Return [X, Y] of the center of cell containing provided text 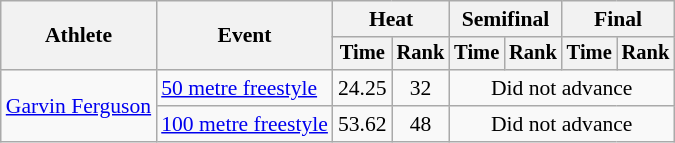
24.25 [362, 88]
50 metre freestyle [244, 88]
Athlete [78, 36]
32 [421, 88]
53.62 [362, 124]
Final [618, 19]
Garvin Ferguson [78, 106]
Heat [391, 19]
Semifinal [505, 19]
100 metre freestyle [244, 124]
48 [421, 124]
Event [244, 36]
